Determine the (X, Y) coordinate at the center of the cell enclosing the given text.  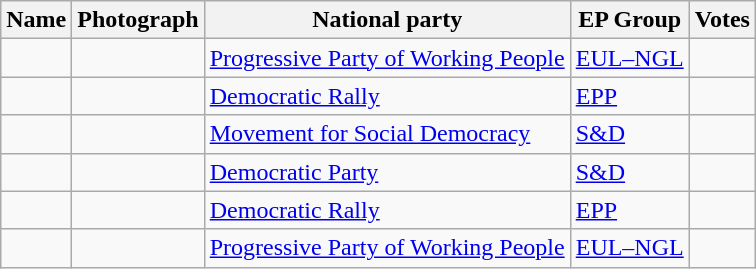
Movement for Social Democracy (387, 134)
Votes (722, 20)
Democratic Party (387, 172)
Photograph (138, 20)
EP Group (630, 20)
Name (36, 20)
National party (387, 20)
